For the text-containing cell, return its midpoint in (X, Y) coordinate format. 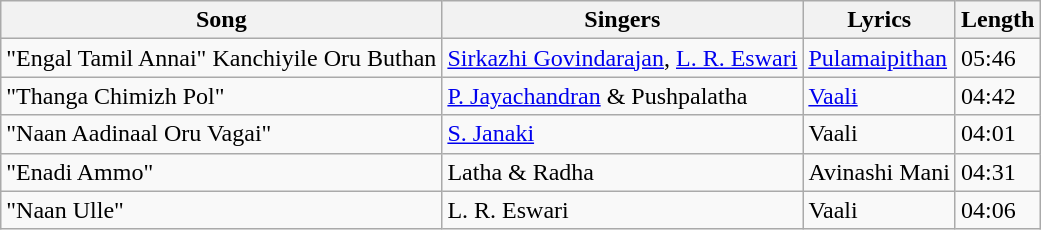
"Naan Aadinaal Oru Vagai" (222, 134)
L. R. Eswari (622, 210)
Pulamaipithan (880, 58)
Song (222, 20)
Latha & Radha (622, 172)
"Thanga Chimizh Pol" (222, 96)
"Engal Tamil Annai" Kanchiyile Oru Buthan (222, 58)
04:06 (997, 210)
P. Jayachandran & Pushpalatha (622, 96)
04:42 (997, 96)
S. Janaki (622, 134)
04:01 (997, 134)
"Naan Ulle" (222, 210)
Avinashi Mani (880, 172)
Singers (622, 20)
Lyrics (880, 20)
05:46 (997, 58)
Length (997, 20)
04:31 (997, 172)
Sirkazhi Govindarajan, L. R. Eswari (622, 58)
"Enadi Ammo" (222, 172)
